Scan for the cell matching the given text and deliver its [x, y] coordinate at center. 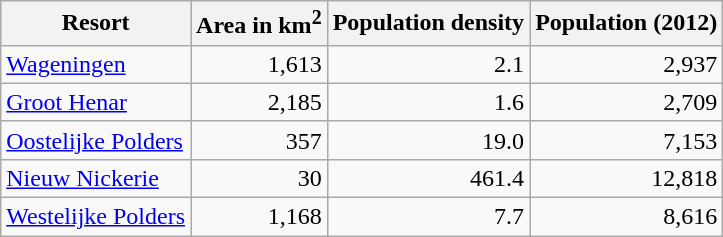
461.4 [428, 178]
Wageningen [96, 64]
1.6 [428, 102]
2,937 [626, 64]
Oostelijke Polders [96, 140]
1,168 [260, 217]
8,616 [626, 217]
2.1 [428, 64]
7.7 [428, 217]
Resort [96, 24]
1,613 [260, 64]
2,185 [260, 102]
19.0 [428, 140]
Population density [428, 24]
Population (2012) [626, 24]
30 [260, 178]
Groot Henar [96, 102]
Nieuw Nickerie [96, 178]
2,709 [626, 102]
Area in km2 [260, 24]
12,818 [626, 178]
7,153 [626, 140]
Westelijke Polders [96, 217]
357 [260, 140]
